Return the [x, y] coordinate for the center point of the cell that contains the specified text.  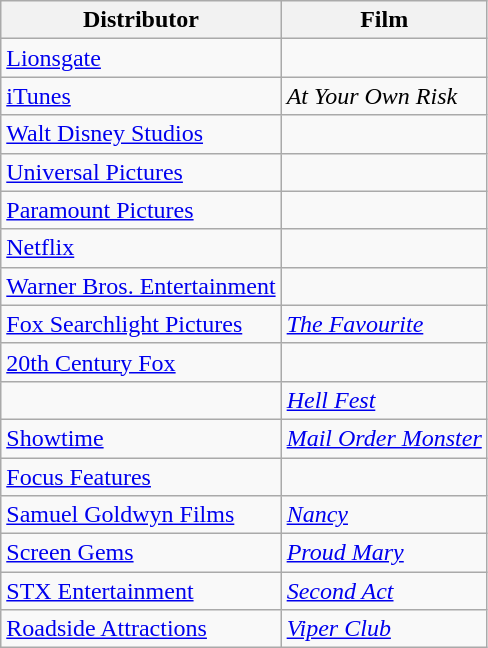
Proud Mary [384, 553]
Focus Features [141, 477]
Universal Pictures [141, 172]
Samuel Goldwyn Films [141, 515]
Walt Disney Studios [141, 134]
Fox Searchlight Pictures [141, 324]
Roadside Attractions [141, 629]
Lionsgate [141, 58]
Screen Gems [141, 553]
Nancy [384, 515]
Paramount Pictures [141, 210]
Viper Club [384, 629]
Film [384, 20]
Mail Order Monster [384, 438]
Netflix [141, 248]
20th Century Fox [141, 362]
Hell Fest [384, 400]
iTunes [141, 96]
Second Act [384, 591]
Showtime [141, 438]
STX Entertainment [141, 591]
At Your Own Risk [384, 96]
Warner Bros. Entertainment [141, 286]
The Favourite [384, 324]
Distributor [141, 20]
